Extract the [x, y] coordinate from the center of the cell holding the provided text.  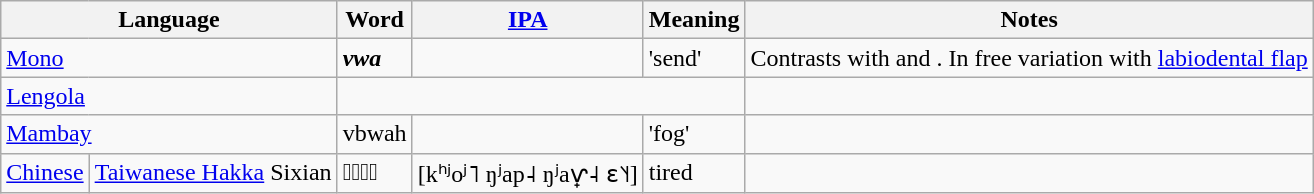
𤸁苶苶仔 [374, 173]
Meaning [694, 20]
[kʰʲoʲ˥ ŋʲap˨ ŋʲaⱱ̟˨ ɛ˥˧] [528, 173]
Word [374, 20]
Lengola [169, 96]
'fog' [694, 134]
Mono [169, 58]
tired [694, 173]
Mambay [169, 134]
Language [169, 20]
vbwah [374, 134]
'send' [694, 58]
Contrasts with and . In free variation with labiodental flap [1029, 58]
Notes [1029, 20]
vwa [374, 58]
Taiwanese Hakka Sixian [213, 173]
IPA [528, 20]
Chinese [45, 173]
